Find where the given text appears and provide that cell's center as [x, y] coordinate. 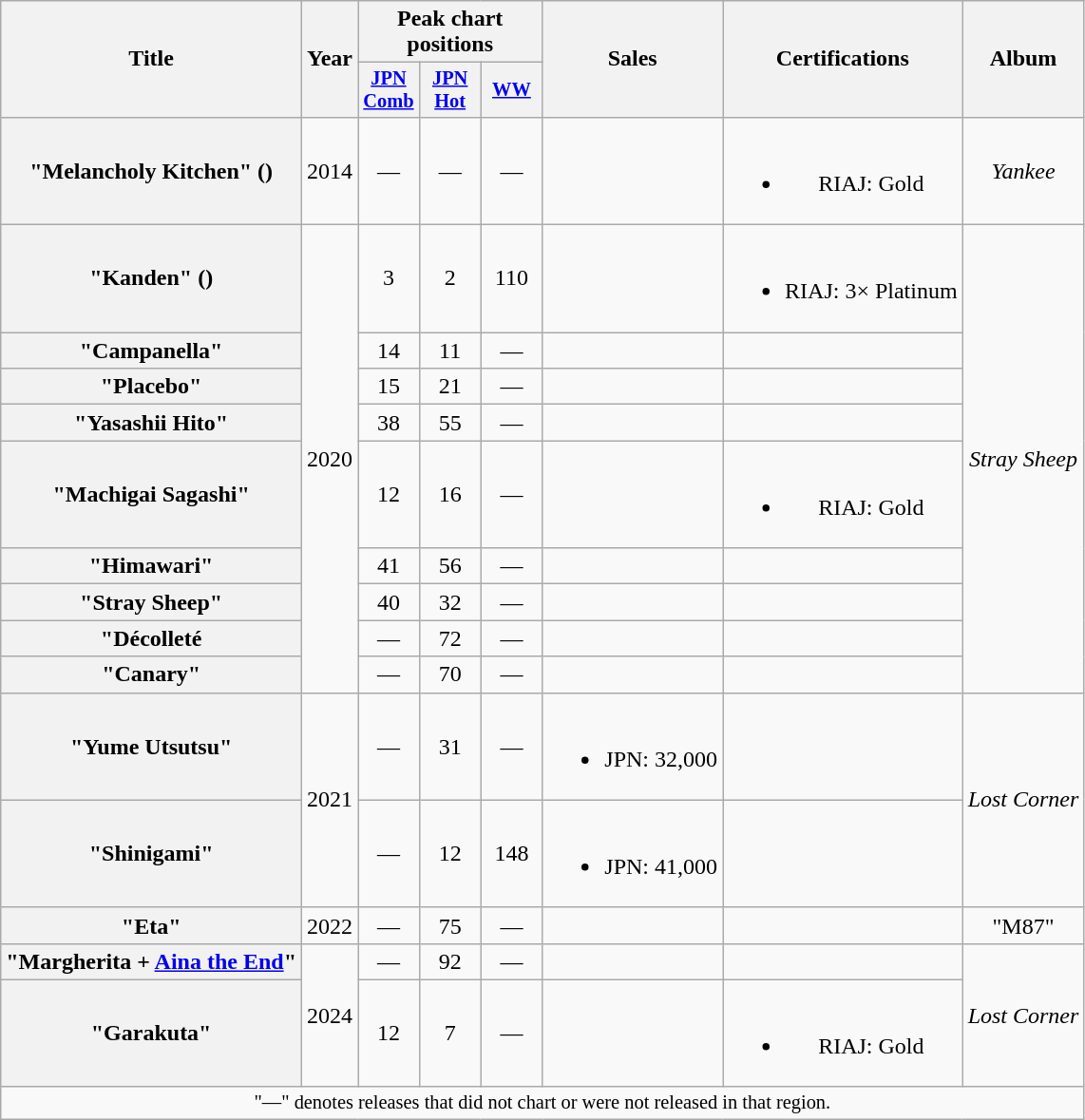
2 [450, 279]
11 [450, 351]
JPNHot [450, 90]
"Kanden" () [152, 279]
"Campanella" [152, 351]
"Garakuta" [152, 1034]
41 [390, 566]
Peak chart positions [450, 32]
JPNComb [390, 90]
21 [450, 387]
2021 [331, 800]
"Canary" [152, 674]
16 [450, 494]
56 [450, 566]
2022 [331, 925]
55 [450, 423]
14 [390, 351]
"Yume Utsutsu" [152, 747]
31 [450, 747]
JPN: 32,000 [633, 747]
2014 [331, 171]
Certifications [844, 59]
"Himawari" [152, 566]
WW [511, 90]
"Décolleté [152, 638]
2024 [331, 1015]
75 [450, 925]
"Stray Sheep" [152, 602]
"—" denotes releases that did not chart or were not released in that region. [542, 1103]
Yankee [1023, 171]
72 [450, 638]
Title [152, 59]
38 [390, 423]
"Machigai Sagashi" [152, 494]
RIAJ: 3× Platinum [844, 279]
Year [331, 59]
"Eta" [152, 925]
32 [450, 602]
40 [390, 602]
"Margherita + Aina the End" [152, 961]
Sales [633, 59]
"M87" [1023, 925]
"Shinigami" [152, 853]
JPN: 41,000 [633, 853]
2020 [331, 460]
"Yasashii Hito" [152, 423]
70 [450, 674]
110 [511, 279]
"Melancholy Kitchen" () [152, 171]
Stray Sheep [1023, 460]
7 [450, 1034]
Album [1023, 59]
"Placebo" [152, 387]
3 [390, 279]
92 [450, 961]
148 [511, 853]
15 [390, 387]
